Scan for the cell matching the given text and deliver its (X, Y) coordinate at center. 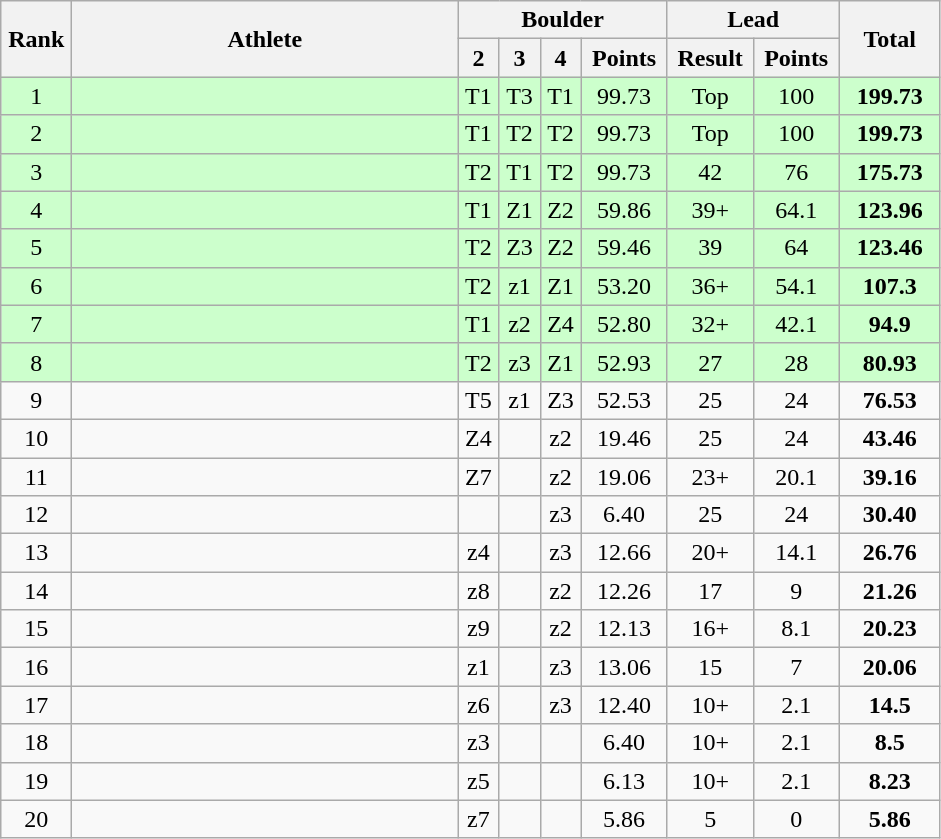
12.40 (624, 705)
59.46 (624, 248)
13.06 (624, 667)
20.23 (890, 629)
52.93 (624, 362)
Rank (36, 39)
21.26 (890, 591)
6 (36, 286)
14 (36, 591)
36+ (710, 286)
Boulder (562, 20)
Z7 (478, 477)
12.13 (624, 629)
8.23 (890, 781)
20 (36, 819)
z6 (478, 705)
12.26 (624, 591)
18 (36, 743)
94.9 (890, 324)
19.06 (624, 477)
Total (890, 39)
20.06 (890, 667)
T3 (520, 96)
54.1 (796, 286)
6.13 (624, 781)
52.53 (624, 400)
z5 (478, 781)
z9 (478, 629)
16+ (710, 629)
11 (36, 477)
32+ (710, 324)
27 (710, 362)
175.73 (890, 172)
20+ (710, 553)
64.1 (796, 210)
53.20 (624, 286)
39+ (710, 210)
z8 (478, 591)
43.46 (890, 438)
107.3 (890, 286)
52.80 (624, 324)
42.1 (796, 324)
39.16 (890, 477)
30.40 (890, 515)
12.66 (624, 553)
10 (36, 438)
123.96 (890, 210)
Result (710, 58)
8 (36, 362)
28 (796, 362)
20.1 (796, 477)
12 (36, 515)
59.86 (624, 210)
16 (36, 667)
14.5 (890, 705)
0 (796, 819)
z7 (478, 819)
76 (796, 172)
19.46 (624, 438)
26.76 (890, 553)
z4 (478, 553)
64 (796, 248)
76.53 (890, 400)
19 (36, 781)
123.46 (890, 248)
23+ (710, 477)
42 (710, 172)
8.1 (796, 629)
Athlete (265, 39)
1 (36, 96)
80.93 (890, 362)
8.5 (890, 743)
T5 (478, 400)
Lead (753, 20)
13 (36, 553)
14.1 (796, 553)
39 (710, 248)
